Identify which cell holds the provided text, then report its [x, y] central coordinate. 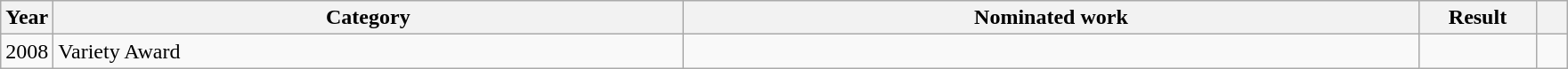
Nominated work [1051, 18]
Year [27, 18]
2008 [27, 51]
Result [1478, 18]
Variety Award [369, 51]
Category [369, 18]
